Find where the given text appears and provide that cell's center as [X, Y] coordinate. 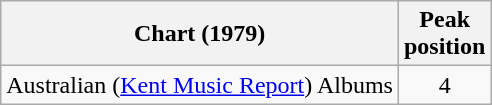
Peakposition [444, 34]
4 [444, 85]
Chart (1979) [200, 34]
Australian (Kent Music Report) Albums [200, 85]
